Scan for the cell matching the given text and deliver its (X, Y) coordinate at center. 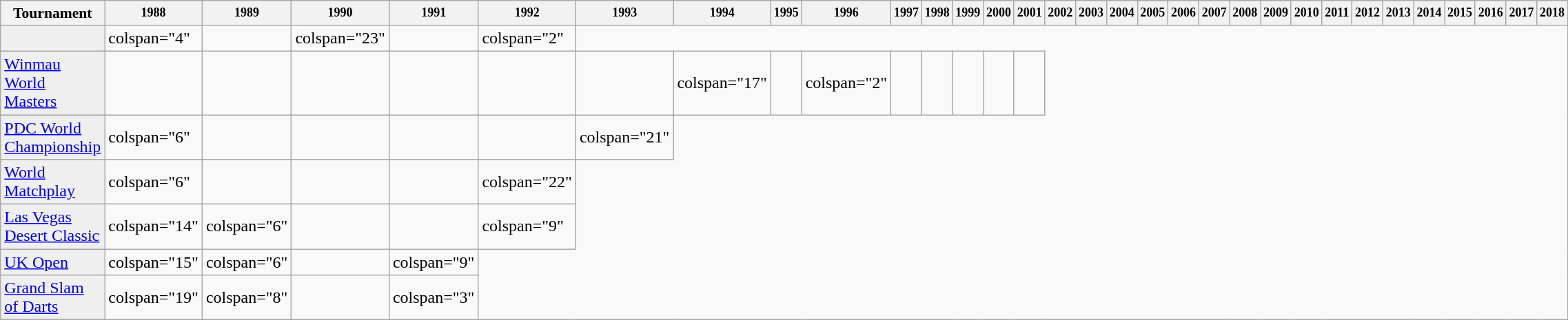
Tournament (52, 13)
1995 (786, 13)
1994 (722, 13)
colspan="22" (527, 182)
2006 (1184, 13)
1989 (247, 13)
World Matchplay (52, 182)
2011 (1337, 13)
1991 (434, 13)
2009 (1276, 13)
1997 (907, 13)
Winmau World Masters (52, 83)
colspan="23" (340, 38)
2002 (1060, 13)
colspan="3" (434, 297)
2001 (1030, 13)
2016 (1490, 13)
2007 (1214, 13)
Grand Slam of Darts (52, 297)
1999 (968, 13)
colspan="4" (154, 38)
1988 (154, 13)
1996 (846, 13)
2005 (1152, 13)
UK Open (52, 262)
2014 (1429, 13)
1998 (937, 13)
2008 (1245, 13)
colspan="15" (154, 262)
colspan="19" (154, 297)
colspan="14" (154, 227)
PDC World Championship (52, 136)
colspan="21" (624, 136)
2018 (1552, 13)
2017 (1522, 13)
2004 (1122, 13)
2003 (1092, 13)
2015 (1460, 13)
1992 (527, 13)
Las Vegas Desert Classic (52, 227)
2010 (1307, 13)
colspan="8" (247, 297)
2013 (1398, 13)
2000 (999, 13)
colspan="17" (722, 83)
1990 (340, 13)
2012 (1367, 13)
1993 (624, 13)
